Capture the cell that displays the provided text and extract its (x, y) central coordinate. 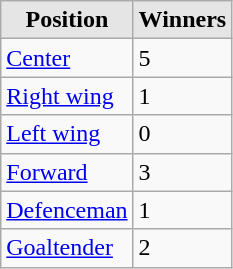
5 (182, 58)
3 (182, 172)
Winners (182, 20)
Center (67, 58)
Right wing (67, 96)
0 (182, 134)
2 (182, 248)
Position (67, 20)
Defenceman (67, 210)
Forward (67, 172)
Goaltender (67, 248)
Left wing (67, 134)
